Return [x, y] of the center of cell containing provided text 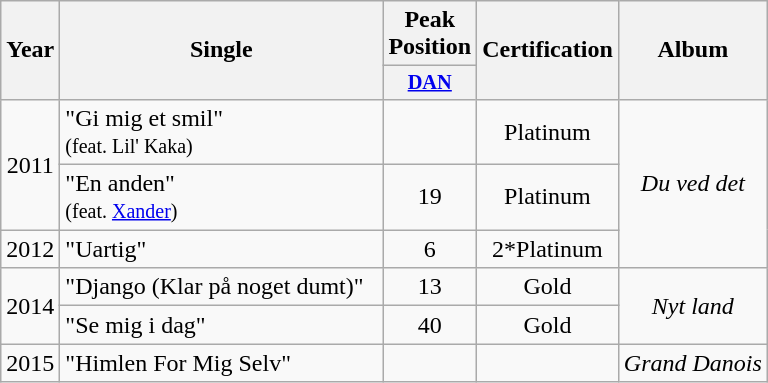
Grand Danois [692, 363]
Single [222, 50]
Year [30, 50]
Nyt land [692, 306]
"Himlen For Mig Selv" [222, 363]
"Gi mig et smil" (feat. Lil' Kaka) [222, 132]
DAN [430, 83]
2015 [30, 363]
2*Platinum [548, 249]
40 [430, 325]
19 [430, 198]
"Se mig i dag" [222, 325]
"En anden" (feat. Xander) [222, 198]
Certification [548, 50]
"Uartig" [222, 249]
Peak Position [430, 34]
Du ved det [692, 183]
2014 [30, 306]
6 [430, 249]
Album [692, 50]
2011 [30, 164]
13 [430, 287]
2012 [30, 249]
"Django (Klar på noget dumt)" [222, 287]
